Determine the [X, Y] coordinate at the center of the cell enclosing the given text.  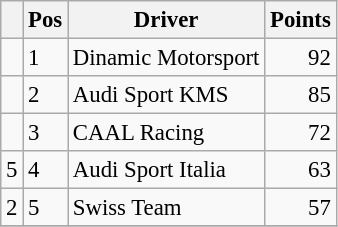
4 [46, 170]
Swiss Team [166, 208]
3 [46, 133]
92 [300, 58]
Dinamic Motorsport [166, 58]
Audi Sport Italia [166, 170]
CAAL Racing [166, 133]
72 [300, 133]
63 [300, 170]
Pos [46, 20]
Driver [166, 20]
Audi Sport KMS [166, 95]
85 [300, 95]
1 [46, 58]
Points [300, 20]
57 [300, 208]
